Identify which cell holds the provided text, then report its (X, Y) central coordinate. 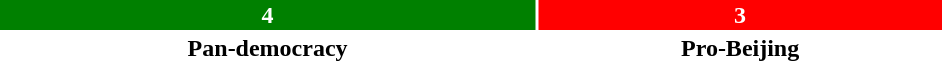
3 (740, 15)
4 (268, 15)
